Pinpoint the cell where the given text exists, returning its [X, Y] midpoint coordinate. 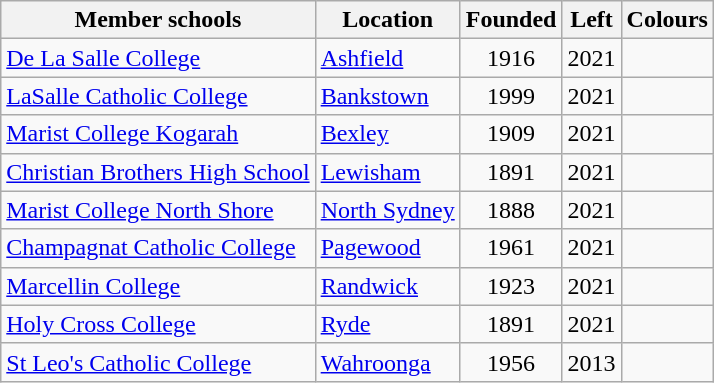
Member schools [158, 20]
Pagewood [388, 248]
1923 [511, 286]
1888 [511, 210]
Left [592, 20]
Marist College Kogarah [158, 134]
Ryde [388, 324]
1909 [511, 134]
1999 [511, 96]
1956 [511, 362]
Champagnat Catholic College [158, 248]
Marcellin College [158, 286]
Marist College North Shore [158, 210]
Randwick [388, 286]
Ashfield [388, 58]
Bexley [388, 134]
De La Salle College [158, 58]
Christian Brothers High School [158, 172]
LaSalle Catholic College [158, 96]
Bankstown [388, 96]
Holy Cross College [158, 324]
Lewisham [388, 172]
Wahroonga [388, 362]
North Sydney [388, 210]
1916 [511, 58]
1961 [511, 248]
St Leo's Catholic College [158, 362]
Colours [667, 20]
Location [388, 20]
Founded [511, 20]
2013 [592, 362]
